Pinpoint the cell where the given text exists, returning its [X, Y] midpoint coordinate. 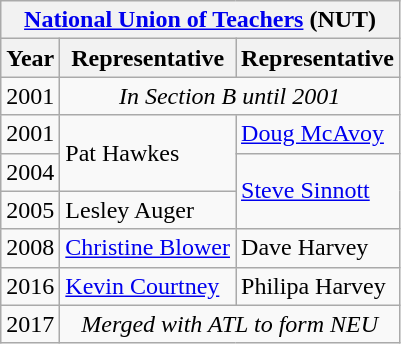
Philipa Harvey [318, 286]
Dave Harvey [318, 248]
National Union of Teachers (NUT) [200, 20]
2008 [30, 248]
Merged with ATL to form NEU [230, 324]
2016 [30, 286]
Lesley Auger [148, 210]
Pat Hawkes [148, 153]
Christine Blower [148, 248]
2005 [30, 210]
In Section B until 2001 [230, 96]
Doug McAvoy [318, 134]
2004 [30, 172]
Year [30, 58]
2017 [30, 324]
Kevin Courtney [148, 286]
Steve Sinnott [318, 191]
